Pinpoint the cell where the given text exists, returning its [x, y] midpoint coordinate. 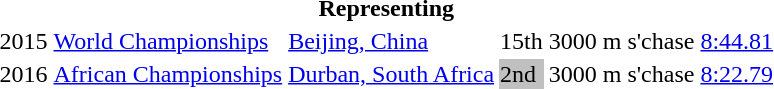
Durban, South Africa [392, 74]
15th [522, 41]
Beijing, China [392, 41]
World Championships [168, 41]
2nd [522, 74]
African Championships [168, 74]
